Identify which cell holds the provided text, then report its (X, Y) central coordinate. 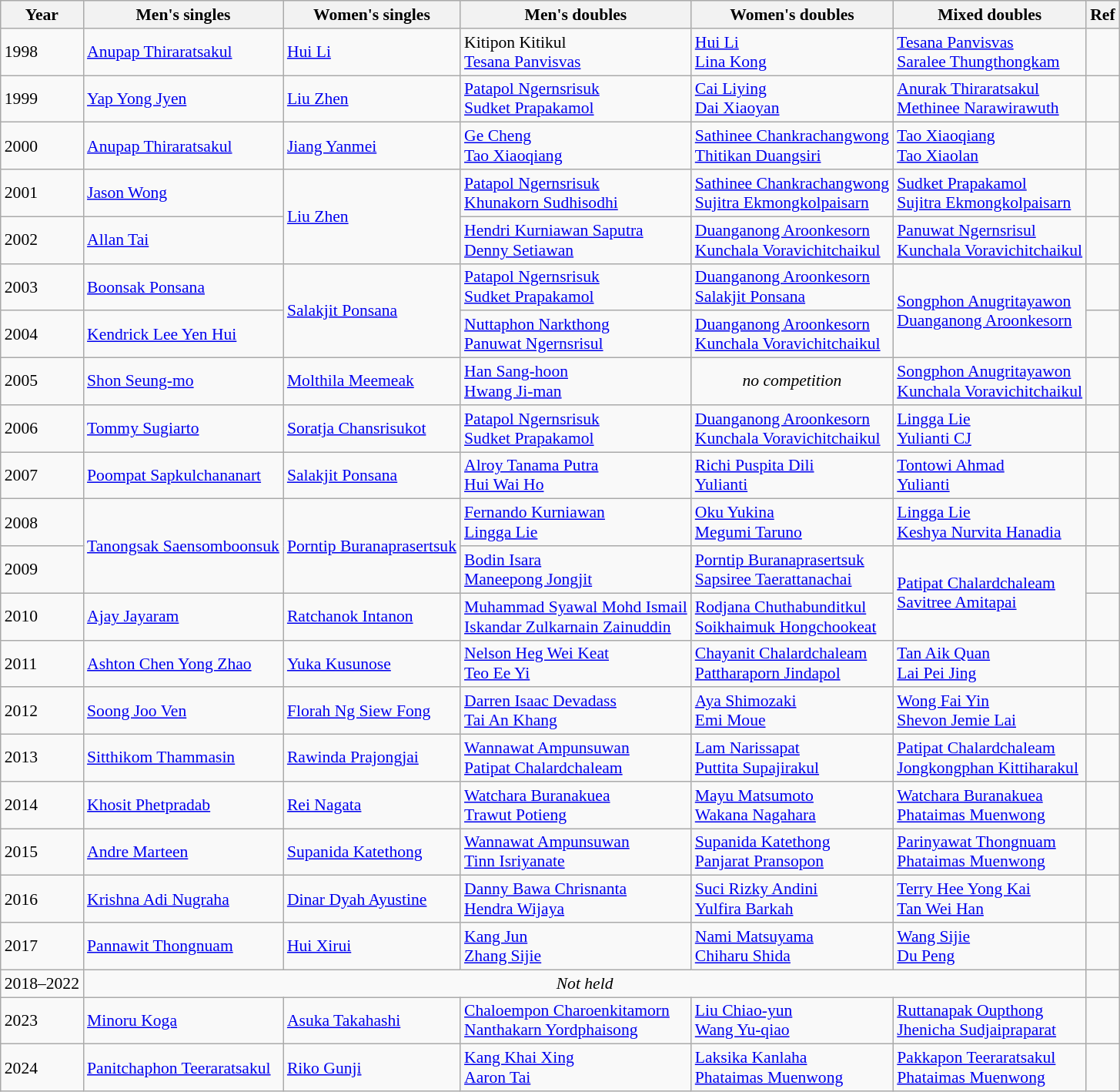
2001 (42, 193)
Patapol Ngernsrisuk Khunakorn Sudhisodhi (576, 193)
Ge Cheng Tao Xiaoqiang (576, 146)
2002 (42, 240)
Not held (585, 983)
Supanida Katethong Panjarat Pransopon (792, 852)
Tontowi Ahmad Yulianti (990, 476)
Danny Bawa Chrisnanta Hendra Wijaya (576, 899)
Asuka Takahashi (372, 1021)
Dinar Dyah Ayustine (372, 899)
Lingga Lie Keshya Nurvita Hanadia (990, 522)
2014 (42, 806)
Supanida Katethong (372, 852)
Richi Puspita Dili Yulianti (792, 476)
Han Sang-hoonHwang Ji-man (576, 382)
Rei Nagata (372, 806)
Panuwat Ngernsrisul Kunchala Voravichitchaikul (990, 240)
Ajay Jayaram (183, 616)
Wong Fai Yin Shevon Jemie Lai (990, 712)
Wannawat Ampunsuwan Patipat Chalardchaleam (576, 758)
2023 (42, 1021)
Lingga Lie Yulianti CJ (990, 428)
2003 (42, 286)
Chayanit Chalardchaleam Pattharaporn Jindapol (792, 664)
2005 (42, 382)
Soratja Chansrisukot (372, 428)
Alroy Tanama Putra Hui Wai Ho (576, 476)
2015 (42, 852)
Allan Tai (183, 240)
Men's singles (183, 15)
Rawinda Prajongjai (372, 758)
Hui Li Lina Kong (792, 52)
2024 (42, 1067)
Lam Narissapat Puttita Supajirakul (792, 758)
Bodin Isara Maneepong Jongjit (576, 570)
Year (42, 15)
Songphon AnugritayawonKunchala Voravichitchaikul (990, 382)
Yuka Kusunose (372, 664)
Tesana PanvisvasSaralee Thungthongkam (990, 52)
Sudket Prapakamol Sujitra Ekmongkolpaisarn (990, 193)
Sathinee Chankrachangwong Thitikan Duangsiri (792, 146)
Minoru Koga (183, 1021)
Porntip Buranaprasertsuk (372, 546)
Khosit Phetpradab (183, 806)
Women's doubles (792, 15)
Duanganong Aroonkesorn Salakjit Ponsana (792, 286)
Kang Khai Xing Aaron Tai (576, 1067)
Yap Yong Jyen (183, 99)
Tommy Sugiarto (183, 428)
Ruttanapak Oupthong Jhenicha Sudjaipraparat (990, 1021)
Poompat Sapkulchananart (183, 476)
Soong Joo Ven (183, 712)
Molthila Meemeak (372, 382)
Nelson Heg Wei Keat Teo Ee Yi (576, 664)
Ratchanok Intanon (372, 616)
2016 (42, 899)
Jiang Yanmei (372, 146)
Muhammad Syawal Mohd Ismail Iskandar Zulkarnain Zainuddin (576, 616)
2000 (42, 146)
Andre Marteen (183, 852)
Songphon Anugritayawon Duanganong Aroonkesorn (990, 310)
Oku Yukina Megumi Taruno (792, 522)
Wannawat Ampunsuwan Tinn Isriyanate (576, 852)
Watchara Buranakuea Trawut Potieng (576, 806)
no competition (792, 382)
1999 (42, 99)
Pakkapon Teeraratsakul Phataimas Muenwong (990, 1067)
1998 (42, 52)
2007 (42, 476)
2004 (42, 334)
Mixed doubles (990, 15)
Nami Matsuyama Chiharu Shida (792, 946)
Parinyawat Thongnuam Phataimas Muenwong (990, 852)
Krishna Adi Nugraha (183, 899)
Watchara Buranakuea Phataimas Muenwong (990, 806)
Riko Gunji (372, 1067)
Laksika Kanlaha Phataimas Muenwong (792, 1067)
Mayu Matsumoto Wakana Nagahara (792, 806)
Hendri Kurniawan Saputra Denny Setiawan (576, 240)
2006 (42, 428)
2018–2022 (42, 983)
2010 (42, 616)
Tanongsak Saensomboonsuk (183, 546)
Terry Hee Yong Kai Tan Wei Han (990, 899)
Ashton Chen Yong Zhao (183, 664)
Boonsak Ponsana (183, 286)
Florah Ng Siew Fong (372, 712)
Porntip Buranaprasertsuk Sapsiree Taerattanachai (792, 570)
2013 (42, 758)
Sitthikom Thammasin (183, 758)
Patipat ChalardchaleamSavitree Amitapai (990, 593)
Sathinee Chankrachangwong Sujitra Ekmongkolpaisarn (792, 193)
Chaloempon Charoenkitamorn Nanthakarn Yordphaisong (576, 1021)
Fernando Kurniawan Lingga Lie (576, 522)
Kitipon Kitikul Tesana Panvisvas (576, 52)
Nuttaphon Narkthong Panuwat Ngernsrisul (576, 334)
Women's singles (372, 15)
Kang Jun Zhang Sijie (576, 946)
Kendrick Lee Yen Hui (183, 334)
2008 (42, 522)
2017 (42, 946)
Tao Xiaoqiang Tao Xiaolan (990, 146)
Jason Wong (183, 193)
Aya Shimozaki Emi Moue (792, 712)
Cai Liying Dai Xiaoyan (792, 99)
Hui Li (372, 52)
2012 (42, 712)
Liu Chiao-yun Wang Yu-qiao (792, 1021)
Suci Rizky Andini Yulfira Barkah (792, 899)
Darren Isaac Devadass Tai An Khang (576, 712)
Ref (1102, 15)
Pannawit Thongnuam (183, 946)
Patipat Chalardchaleam Jongkongphan Kittiharakul (990, 758)
Panitchaphon Teeraratsakul (183, 1067)
2011 (42, 664)
2009 (42, 570)
Men's doubles (576, 15)
Hui Xirui (372, 946)
Shon Seung-mo (183, 382)
Rodjana Chuthabunditkul Soikhaimuk Hongchookeat (792, 616)
Tan Aik Quan Lai Pei Jing (990, 664)
Wang Sijie Du Peng (990, 946)
Anurak Thiraratsakul Methinee Narawirawuth (990, 99)
